Capture the cell that displays the provided text and extract its (x, y) central coordinate. 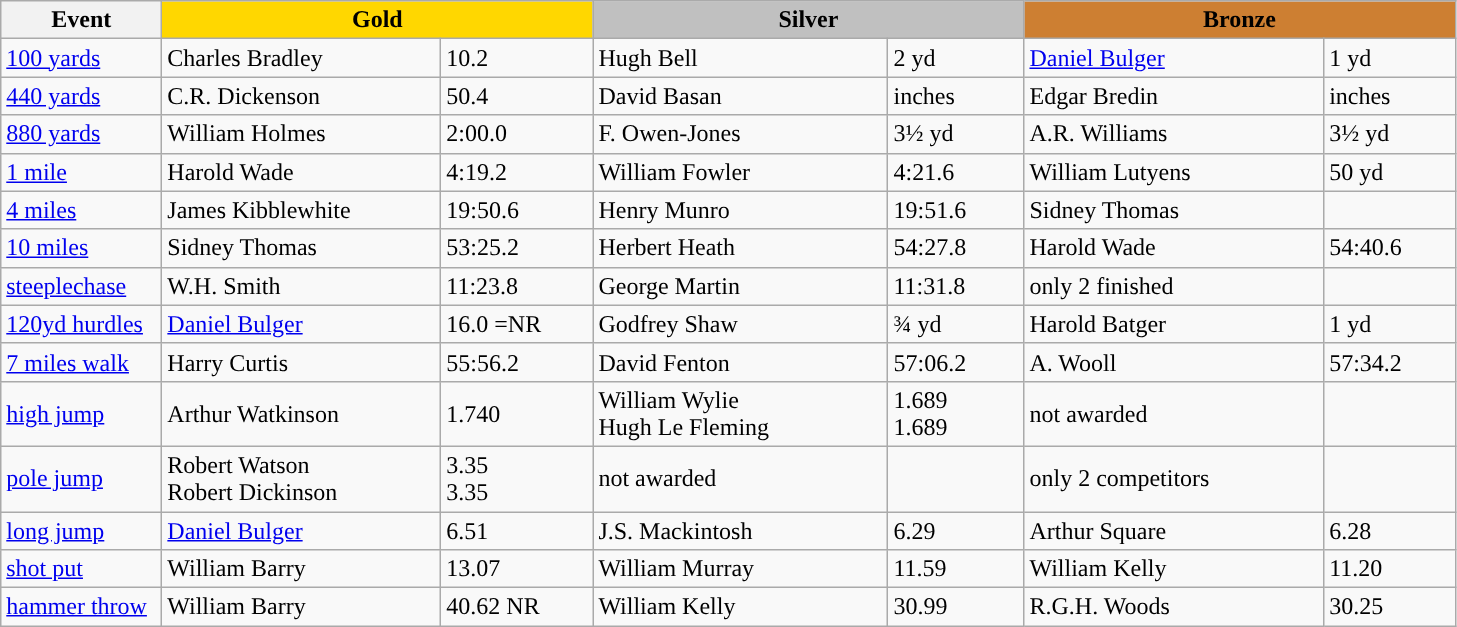
2 yd (956, 58)
6.51 (517, 531)
only 2 competitors (1174, 478)
19:50.6 (517, 210)
30.25 (1390, 607)
A. Wooll (1174, 362)
Harry Curtis (302, 362)
11:23.8 (517, 286)
1.6891.689 (956, 414)
54:27.8 (956, 248)
1.740 (517, 414)
Arthur Watkinson (302, 414)
long jump (82, 531)
2:00.0 (517, 134)
Hugh Bell (740, 58)
880 yards (82, 134)
4:19.2 (517, 172)
10 miles (82, 248)
R.G.H. Woods (1174, 607)
Harold Batger (1174, 324)
David Basan (740, 96)
50.4 (517, 96)
6.29 (956, 531)
54:40.6 (1390, 248)
120yd hurdles (82, 324)
57:06.2 (956, 362)
only 2 finished (1174, 286)
Godfrey Shaw (740, 324)
C.R. Dickenson (302, 96)
William Murray (740, 569)
Bronze (1240, 20)
13.07 (517, 569)
A.R. Williams (1174, 134)
Gold (378, 20)
50 yd (1390, 172)
George Martin (740, 286)
Event (82, 20)
1 mile (82, 172)
11:31.8 (956, 286)
100 yards (82, 58)
David Fenton (740, 362)
James Kibblewhite (302, 210)
Silver (808, 20)
3.353.35 (517, 478)
55:56.2 (517, 362)
6.28 (1390, 531)
shot put (82, 569)
Robert WatsonRobert Dickinson (302, 478)
pole jump (82, 478)
Charles Bradley (302, 58)
40.62 NR (517, 607)
hammer throw (82, 607)
16.0 =NR (517, 324)
William Fowler (740, 172)
19:51.6 (956, 210)
440 yards (82, 96)
11.20 (1390, 569)
F. Owen-Jones (740, 134)
57:34.2 (1390, 362)
10.2 (517, 58)
W.H. Smith (302, 286)
steeplechase (82, 286)
Edgar Bredin (1174, 96)
William Wylie Hugh Le Fleming (740, 414)
high jump (82, 414)
11.59 (956, 569)
Herbert Heath (740, 248)
4:21.6 (956, 172)
J.S. Mackintosh (740, 531)
Arthur Square (1174, 531)
53:25.2 (517, 248)
¾ yd (956, 324)
William Lutyens (1174, 172)
7 miles walk (82, 362)
Henry Munro (740, 210)
4 miles (82, 210)
William Holmes (302, 134)
30.99 (956, 607)
